For the text-containing cell, return its midpoint in (x, y) coordinate format. 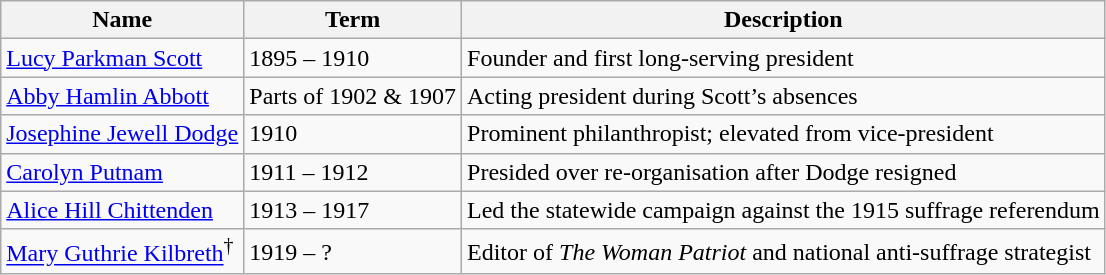
Led the statewide campaign against the 1915 suffrage referendum (784, 210)
Abby Hamlin Abbott (122, 96)
Acting president during Scott’s absences (784, 96)
Founder and first long-serving president (784, 58)
Josephine Jewell Dodge (122, 134)
Editor of The Woman Patriot and national anti-suffrage strategist (784, 252)
1919 – ? (353, 252)
Parts of 1902 & 1907 (353, 96)
1911 – 1912 (353, 172)
Term (353, 20)
Description (784, 20)
Carolyn Putnam (122, 172)
1895 – 1910 (353, 58)
Presided over re-organisation after Dodge resigned (784, 172)
Mary Guthrie Kilbreth† (122, 252)
Lucy Parkman Scott (122, 58)
Alice Hill Chittenden (122, 210)
Prominent philanthropist; elevated from vice-president (784, 134)
1910 (353, 134)
Name (122, 20)
1913 – 1917 (353, 210)
